Return [X, Y] of the center of cell containing provided text 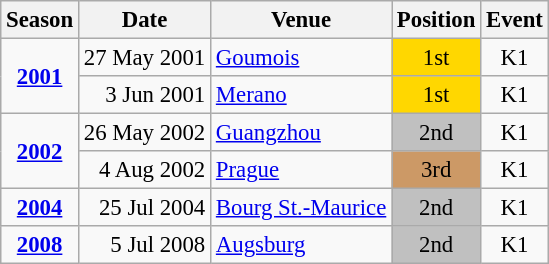
25 Jul 2004 [144, 208]
2008 [40, 245]
Merano [302, 95]
2001 [40, 76]
Date [144, 20]
Event [515, 20]
Season [40, 20]
Bourg St.-Maurice [302, 208]
2002 [40, 152]
4 Aug 2002 [144, 170]
Venue [302, 20]
2004 [40, 208]
26 May 2002 [144, 133]
Guangzhou [302, 133]
3rd [436, 170]
Prague [302, 170]
Goumois [302, 58]
27 May 2001 [144, 58]
Augsburg [302, 245]
3 Jun 2001 [144, 95]
Position [436, 20]
5 Jul 2008 [144, 245]
